Find where the given text appears and provide that cell's center as [x, y] coordinate. 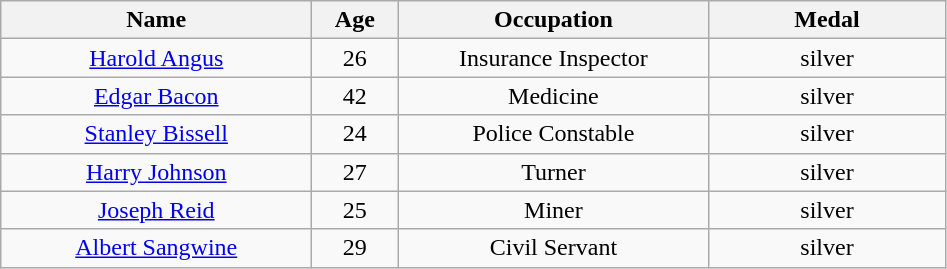
Medal [827, 20]
Harold Angus [156, 58]
Harry Johnson [156, 172]
42 [355, 96]
Police Constable [554, 134]
25 [355, 210]
26 [355, 58]
Miner [554, 210]
Stanley Bissell [156, 134]
Occupation [554, 20]
Name [156, 20]
27 [355, 172]
Insurance Inspector [554, 58]
Civil Servant [554, 248]
24 [355, 134]
Age [355, 20]
Joseph Reid [156, 210]
Albert Sangwine [156, 248]
Medicine [554, 96]
Turner [554, 172]
Edgar Bacon [156, 96]
29 [355, 248]
